Pinpoint the cell where the given text exists, returning its (x, y) midpoint coordinate. 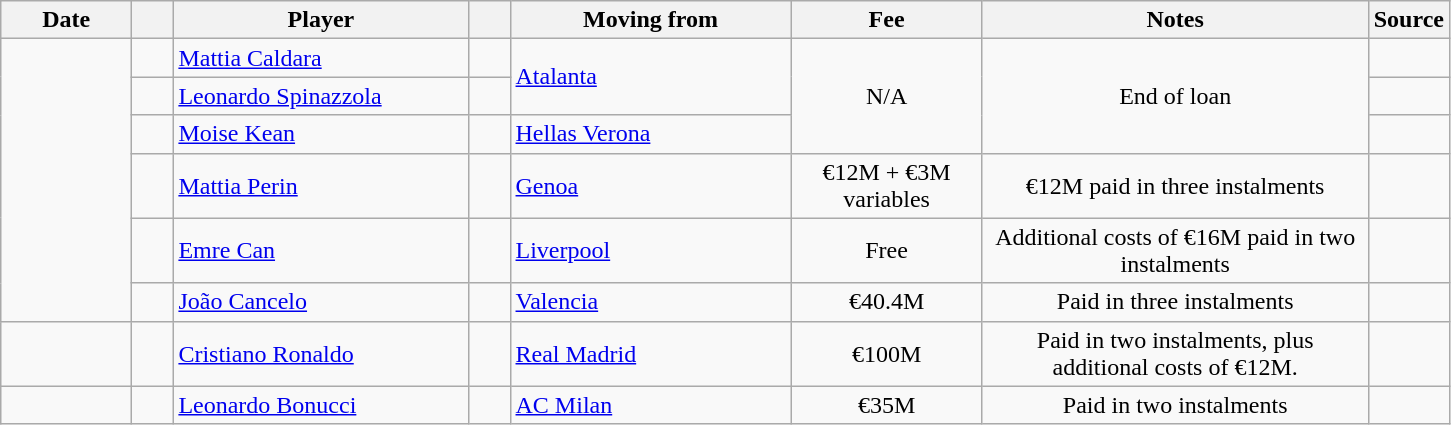
Free (886, 250)
Leonardo Spinazzola (321, 96)
Cristiano Ronaldo (321, 354)
Genoa (650, 186)
Leonardo Bonucci (321, 405)
Fee (886, 20)
AC Milan (650, 405)
Moving from (650, 20)
N/A (886, 96)
Additional costs of €16M paid in two instalments (1175, 250)
Liverpool (650, 250)
Paid in three instalments (1175, 302)
Real Madrid (650, 354)
Hellas Verona (650, 134)
Paid in two instalments, plus additional costs of €12M. (1175, 354)
Date (66, 20)
€100M (886, 354)
€40.4M (886, 302)
€12M + €3M variables (886, 186)
End of loan (1175, 96)
Moise Kean (321, 134)
Paid in two instalments (1175, 405)
Valencia (650, 302)
€12M paid in three instalments (1175, 186)
Notes (1175, 20)
João Cancelo (321, 302)
Atalanta (650, 77)
Emre Can (321, 250)
Source (1408, 20)
Player (321, 20)
€35M (886, 405)
Mattia Perin (321, 186)
Mattia Caldara (321, 58)
